Extract the [x, y] coordinate from the center of the cell holding the provided text.  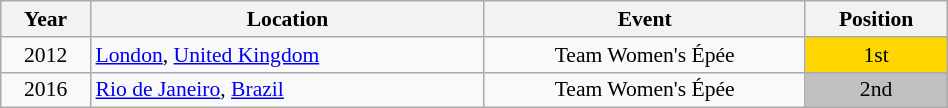
2016 [46, 90]
Event [644, 19]
Position [876, 19]
2nd [876, 90]
Location [288, 19]
1st [876, 55]
2012 [46, 55]
Rio de Janeiro, Brazil [288, 90]
Year [46, 19]
London, United Kingdom [288, 55]
